Scan for the cell matching the given text and deliver its [X, Y] coordinate at center. 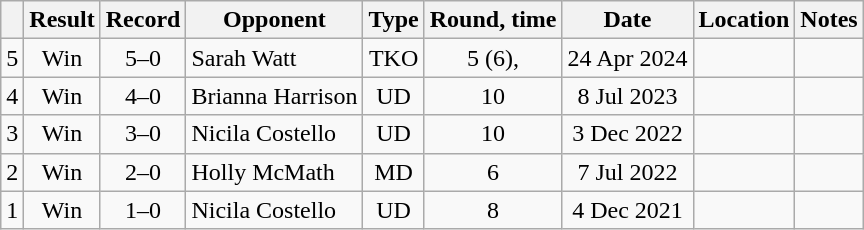
6 [493, 172]
4–0 [143, 96]
8 Jul 2023 [628, 96]
4 Dec 2021 [628, 210]
Opponent [274, 20]
Sarah Watt [274, 58]
Location [744, 20]
Brianna Harrison [274, 96]
MD [394, 172]
Record [143, 20]
TKO [394, 58]
Type [394, 20]
8 [493, 210]
4 [12, 96]
Round, time [493, 20]
5–0 [143, 58]
3 [12, 134]
Notes [829, 20]
Result [62, 20]
24 Apr 2024 [628, 58]
Date [628, 20]
7 Jul 2022 [628, 172]
1 [12, 210]
3–0 [143, 134]
5 [12, 58]
5 (6), [493, 58]
1–0 [143, 210]
2 [12, 172]
Holly McMath [274, 172]
2–0 [143, 172]
3 Dec 2022 [628, 134]
